Identify which cell holds the provided text, then report its (x, y) central coordinate. 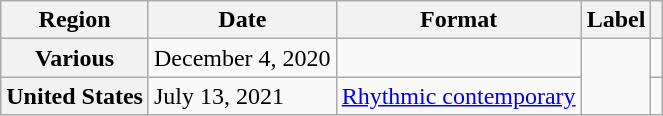
December 4, 2020 (242, 58)
Various (75, 58)
Rhythmic contemporary (458, 96)
Format (458, 20)
July 13, 2021 (242, 96)
Region (75, 20)
Label (616, 20)
United States (75, 96)
Date (242, 20)
